For the text-containing cell, return its midpoint in [x, y] coordinate format. 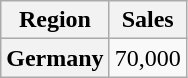
Region [55, 20]
Sales [148, 20]
Germany [55, 58]
70,000 [148, 58]
